From the cell containing the given text, extract its center point as (X, Y) coordinate. 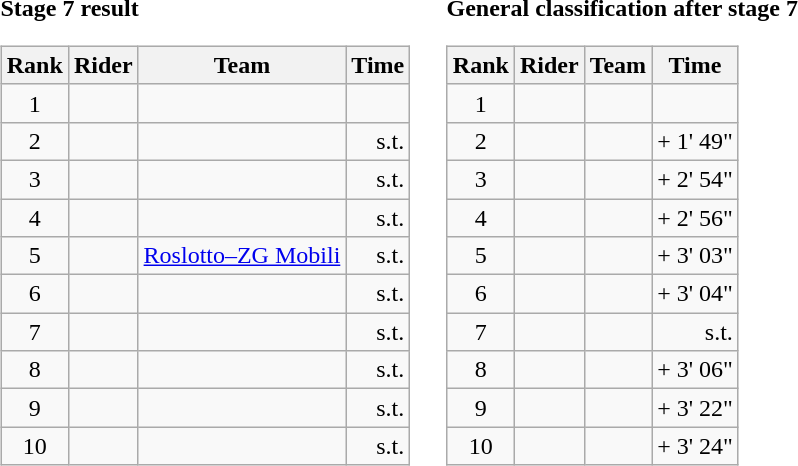
+ 2' 56" (696, 217)
+ 3' 03" (696, 256)
+ 3' 04" (696, 294)
+ 3' 06" (696, 370)
+ 3' 22" (696, 408)
+ 3' 24" (696, 446)
Roslotto–ZG Mobili (242, 256)
+ 1' 49" (696, 141)
+ 2' 54" (696, 179)
